Determine the [x, y] coordinate at the center of the cell enclosing the given text.  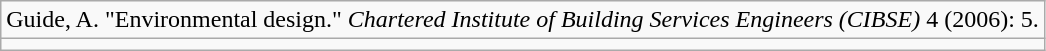
Guide, A. "Environmental design." Chartered Institute of Building Services Engineers (CIBSE) 4 (2006): 5. [523, 20]
